Output the [X, Y] coordinate of the center of the cell containing the given text.  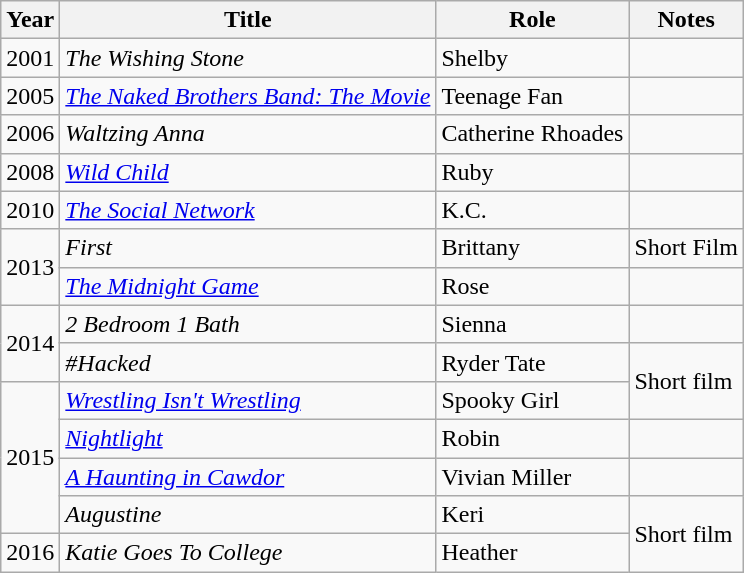
Vivian Miller [532, 477]
2013 [30, 267]
2014 [30, 343]
2008 [30, 172]
Augustine [248, 515]
K.C. [532, 210]
Year [30, 20]
Shelby [532, 58]
Title [248, 20]
Role [532, 20]
Notes [686, 20]
Wild Child [248, 172]
The Naked Brothers Band: The Movie [248, 96]
2016 [30, 553]
Brittany [532, 248]
Teenage Fan [532, 96]
The Wishing Stone [248, 58]
The Midnight Game [248, 286]
Spooky Girl [532, 400]
2006 [30, 134]
Sienna [532, 324]
Keri [532, 515]
2005 [30, 96]
Short Film [686, 248]
Heather [532, 553]
Nightlight [248, 438]
The Social Network [248, 210]
Catherine Rhoades [532, 134]
2 Bedroom 1 Bath [248, 324]
First [248, 248]
A Haunting in Cawdor [248, 477]
Robin [532, 438]
2010 [30, 210]
#Hacked [248, 362]
Ruby [532, 172]
2015 [30, 457]
2001 [30, 58]
Waltzing Anna [248, 134]
Katie Goes To College [248, 553]
Rose [532, 286]
Wrestling Isn't Wrestling [248, 400]
Ryder Tate [532, 362]
